From the cell containing the given text, extract its center point as [X, Y] coordinate. 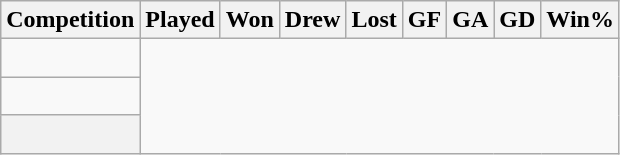
Lost [374, 20]
Win% [580, 20]
GF [424, 20]
Drew [312, 20]
GD [518, 20]
Competition [70, 20]
Won [250, 20]
Played [180, 20]
GA [470, 20]
